Extract the [x, y] coordinate from the center of the cell holding the provided text.  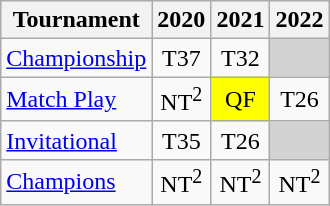
2022 [300, 20]
Tournament [76, 20]
QF [240, 100]
T35 [182, 140]
T32 [240, 58]
2020 [182, 20]
Invitational [76, 140]
2021 [240, 20]
Match Play [76, 100]
T37 [182, 58]
Championship [76, 58]
Champions [76, 182]
